Locate the cell with the specified text and output its (X, Y) center coordinate. 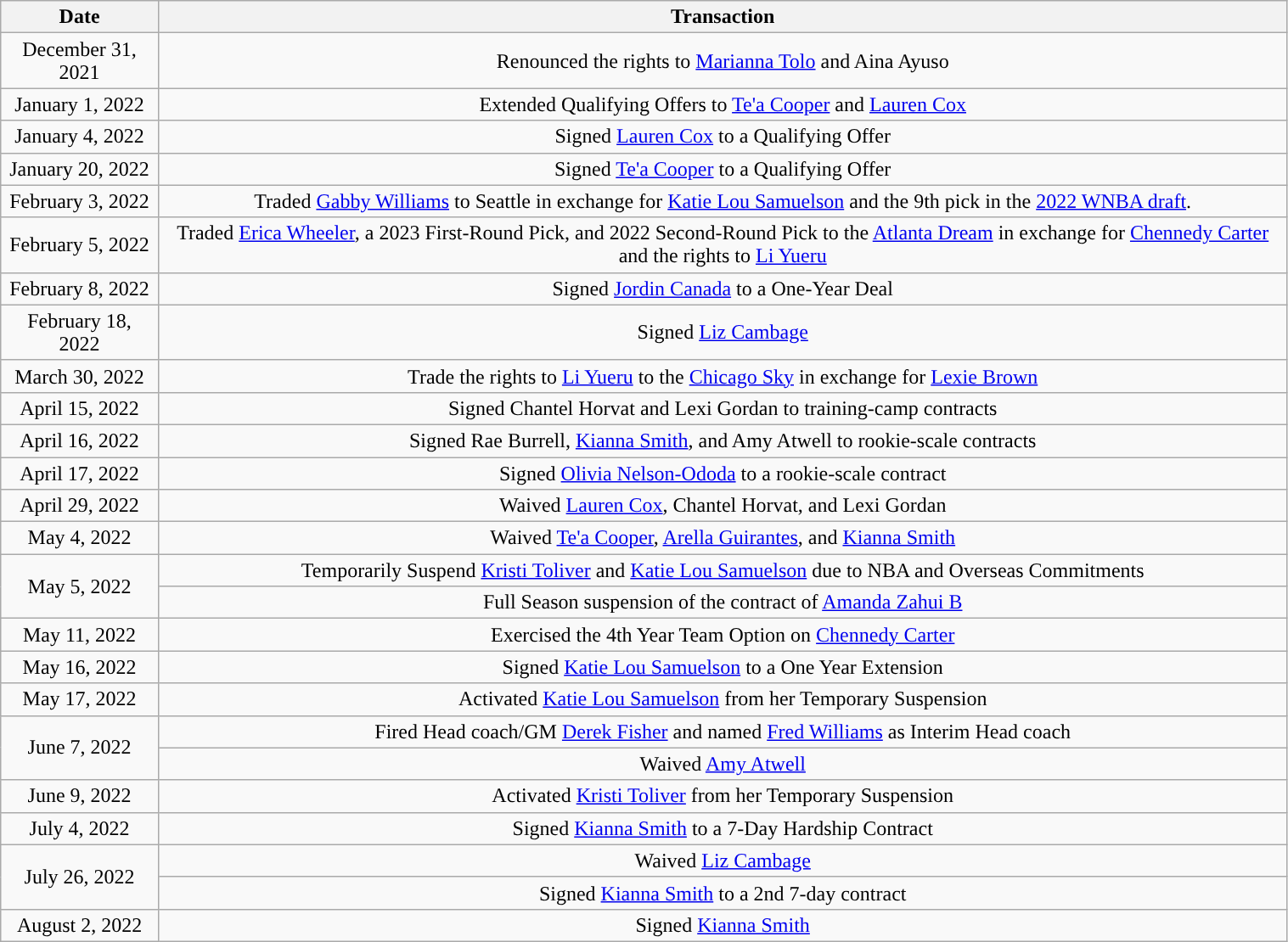
Signed Rae Burrell, Kianna Smith, and Amy Atwell to rookie-scale contracts (723, 440)
March 30, 2022 (80, 376)
Waived Liz Cambage (723, 861)
April 29, 2022 (80, 506)
May 16, 2022 (80, 667)
Exercised the 4th Year Team Option on Chennedy Carter (723, 635)
February 18, 2022 (80, 333)
January 1, 2022 (80, 104)
February 3, 2022 (80, 201)
April 17, 2022 (80, 473)
June 9, 2022 (80, 796)
Renounced the rights to Marianna Tolo and Aina Ayuso (723, 61)
February 8, 2022 (80, 289)
February 5, 2022 (80, 244)
Signed Katie Lou Samuelson to a One Year Extension (723, 667)
August 2, 2022 (80, 925)
Traded Gabby Williams to Seattle in exchange for Katie Lou Samuelson and the 9th pick in the 2022 WNBA draft. (723, 201)
April 15, 2022 (80, 408)
May 17, 2022 (80, 699)
Temporarily Suspend Kristi Toliver and Katie Lou Samuelson due to NBA and Overseas Commitments (723, 570)
July 4, 2022 (80, 828)
Signed Te'a Cooper to a Qualifying Offer (723, 169)
January 4, 2022 (80, 137)
May 11, 2022 (80, 635)
Transaction (723, 17)
June 7, 2022 (80, 748)
Activated Kristi Toliver from her Temporary Suspension (723, 796)
January 20, 2022 (80, 169)
Signed Liz Cambage (723, 333)
Waived Te'a Cooper, Arella Guirantes, and Kianna Smith (723, 538)
Waived Lauren Cox, Chantel Horvat, and Lexi Gordan (723, 506)
Fired Head coach/GM Derek Fisher and named Fred Williams as Interim Head coach (723, 732)
Full Season suspension of the contract of Amanda Zahui B (723, 603)
Activated Katie Lou Samuelson from her Temporary Suspension (723, 699)
Date (80, 17)
Extended Qualifying Offers to Te'a Cooper and Lauren Cox (723, 104)
Signed Olivia Nelson-Ododa to a rookie-scale contract (723, 473)
May 4, 2022 (80, 538)
Signed Chantel Horvat and Lexi Gordan to training-camp contracts (723, 408)
April 16, 2022 (80, 440)
Signed Kianna Smith to a 7-Day Hardship Contract (723, 828)
May 5, 2022 (80, 586)
Signed Lauren Cox to a Qualifying Offer (723, 137)
Trade the rights to Li Yueru to the Chicago Sky in exchange for Lexie Brown (723, 376)
July 26, 2022 (80, 877)
Waived Amy Atwell (723, 764)
December 31, 2021 (80, 61)
Signed Jordin Canada to a One-Year Deal (723, 289)
Signed Kianna Smith (723, 925)
Signed Kianna Smith to a 2nd 7-day contract (723, 893)
